Search for the cell housing the specified text and yield its (X, Y) center coordinate. 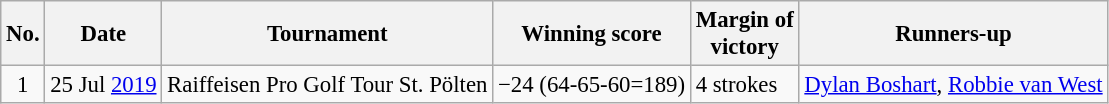
−24 (64-65-60=189) (592, 85)
Winning score (592, 34)
Raiffeisen Pro Golf Tour St. Pölten (328, 85)
1 (23, 85)
4 strokes (744, 85)
No. (23, 34)
25 Jul 2019 (104, 85)
Tournament (328, 34)
Date (104, 34)
Dylan Boshart, Robbie van West (954, 85)
Runners-up (954, 34)
Margin ofvictory (744, 34)
